Output the [X, Y] coordinate of the center of the cell containing the given text.  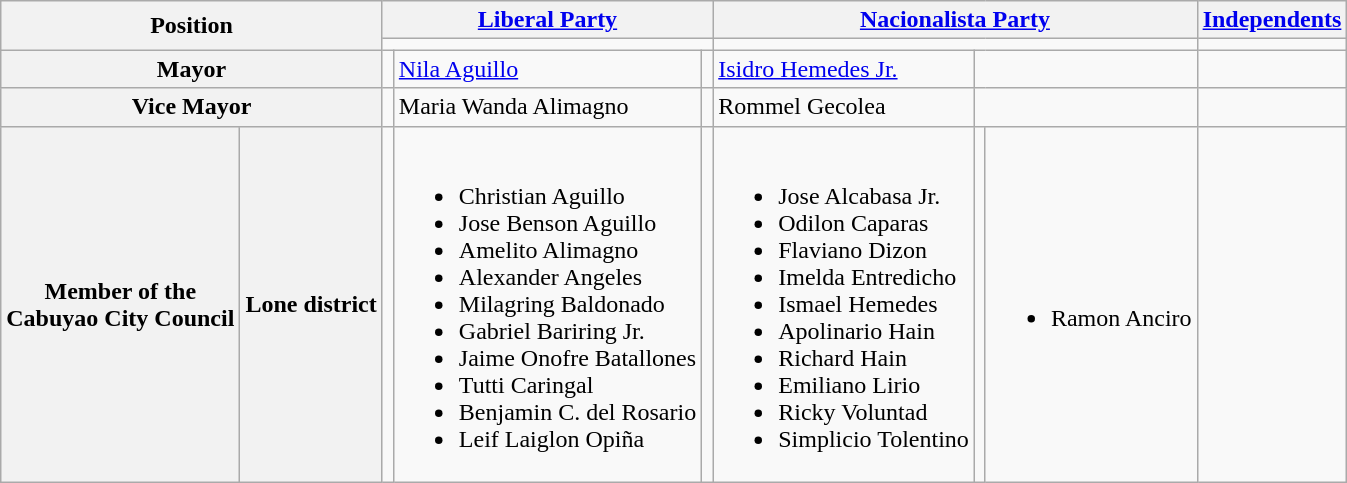
Position [192, 26]
Independents [1272, 20]
Maria Wanda Alimagno [547, 107]
Member of the Cabuyao City Council [120, 304]
Lone district [311, 304]
Vice Mayor [192, 107]
Mayor [192, 69]
Rommel Gecolea [844, 107]
Isidro Hemedes Jr. [844, 69]
Ramon Anciro [1091, 304]
Nila Aguillo [547, 69]
Nacionalista Party [955, 20]
Liberal Party [547, 20]
